Provide the (x, y) coordinate of the cell's center where the given text is located.  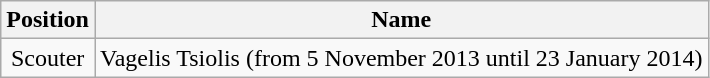
Vagelis Tsiolis (from 5 November 2013 until 23 January 2014) (401, 58)
Name (401, 20)
Position (48, 20)
Scouter (48, 58)
